Find where the given text appears and provide that cell's center as (X, Y) coordinate. 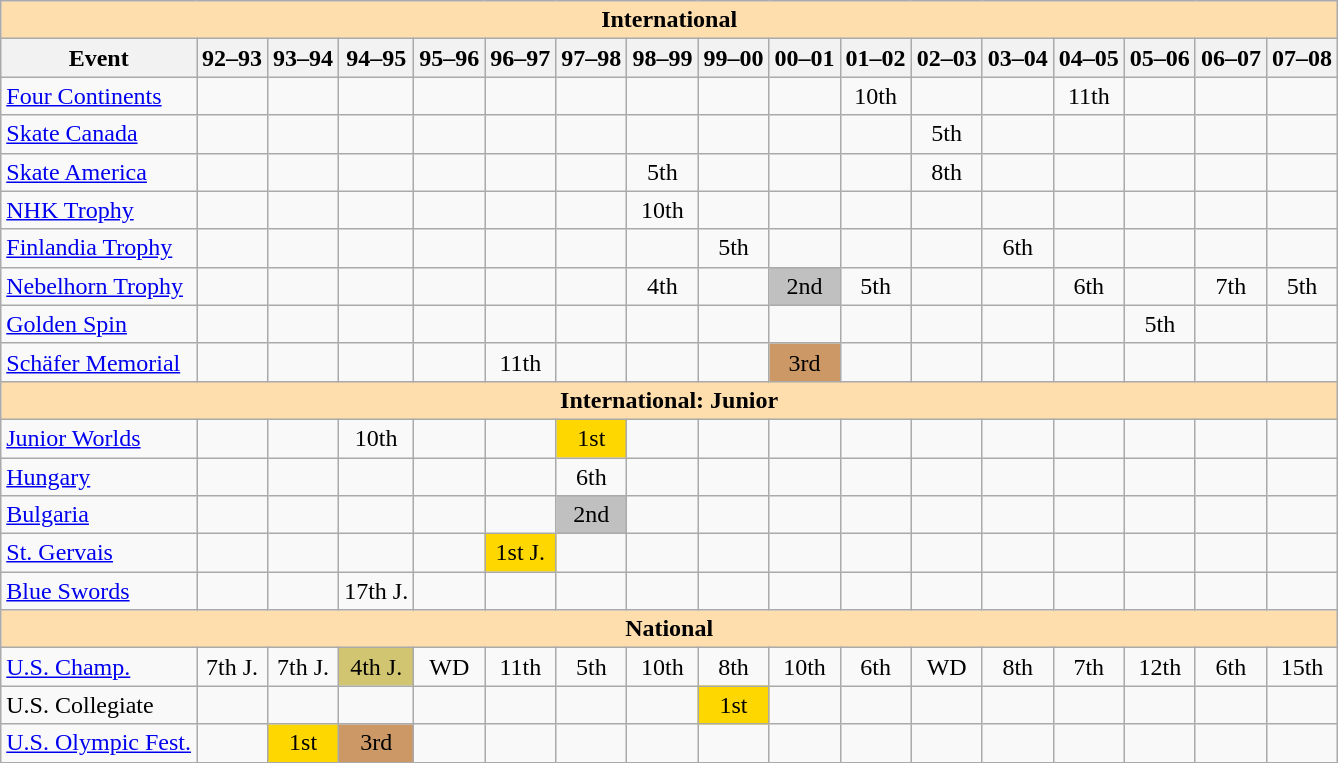
U.S. Collegiate (99, 705)
99–00 (734, 58)
92–93 (232, 58)
95–96 (450, 58)
Skate America (99, 172)
National (670, 629)
4th J. (376, 667)
NHK Trophy (99, 210)
00–01 (804, 58)
Junior Worlds (99, 438)
05–06 (1160, 58)
Event (99, 58)
International: Junior (670, 400)
Finlandia Trophy (99, 248)
International (670, 20)
02–03 (946, 58)
01–02 (876, 58)
Hungary (99, 477)
Blue Swords (99, 591)
Skate Canada (99, 134)
04–05 (1088, 58)
17th J. (376, 591)
07–08 (1302, 58)
Bulgaria (99, 515)
97–98 (592, 58)
U.S. Champ. (99, 667)
Four Continents (99, 96)
15th (1302, 667)
Nebelhorn Trophy (99, 286)
96–97 (520, 58)
12th (1160, 667)
4th (662, 286)
1st J. (520, 553)
St. Gervais (99, 553)
Schäfer Memorial (99, 362)
93–94 (304, 58)
98–99 (662, 58)
94–95 (376, 58)
03–04 (1018, 58)
Golden Spin (99, 324)
U.S. Olympic Fest. (99, 743)
06–07 (1230, 58)
